Search for the cell housing the specified text and yield its [X, Y] center coordinate. 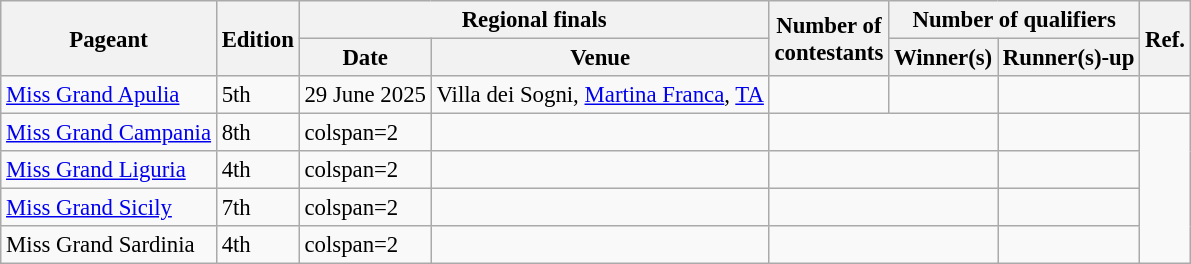
Winner(s) [944, 58]
Ref. [1165, 38]
Number of qualifiers [1014, 20]
Miss Grand Apulia [109, 95]
Venue [600, 58]
Miss Grand Liguria [109, 170]
Regional finals [534, 20]
Number ofcontestants [828, 38]
Miss Grand Sardinia [109, 245]
5th [258, 95]
Miss Grand Sicily [109, 208]
Pageant [109, 38]
Miss Grand Campania [109, 133]
Runner(s)-up [1069, 58]
Villa dei Sogni, Martina Franca, TA [600, 95]
7th [258, 208]
29 June 2025 [365, 95]
Date [365, 58]
8th [258, 133]
Edition [258, 38]
